Identify which cell holds the provided text, then report its [X, Y] central coordinate. 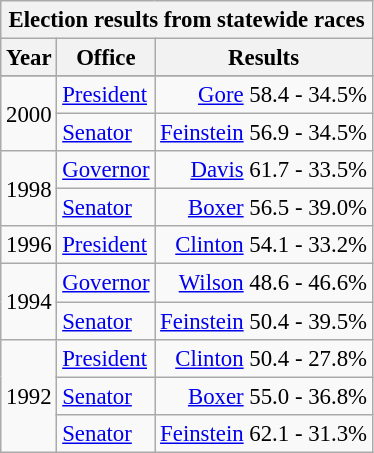
Feinstein 56.9 - 34.5% [264, 133]
Boxer 56.5 - 39.0% [264, 208]
Clinton 54.1 - 33.2% [264, 245]
2000 [29, 114]
1992 [29, 396]
Gore 58.4 - 34.5% [264, 95]
Clinton 50.4 - 27.8% [264, 358]
1998 [29, 188]
1994 [29, 302]
Office [106, 58]
Wilson 48.6 - 46.6% [264, 283]
Boxer 55.0 - 36.8% [264, 396]
Davis 61.7 - 33.5% [264, 170]
Year [29, 58]
1996 [29, 245]
Election results from statewide races [187, 20]
Results [264, 58]
Feinstein 62.1 - 31.3% [264, 433]
Feinstein 50.4 - 39.5% [264, 321]
